Scan for the cell matching the given text and deliver its [X, Y] coordinate at center. 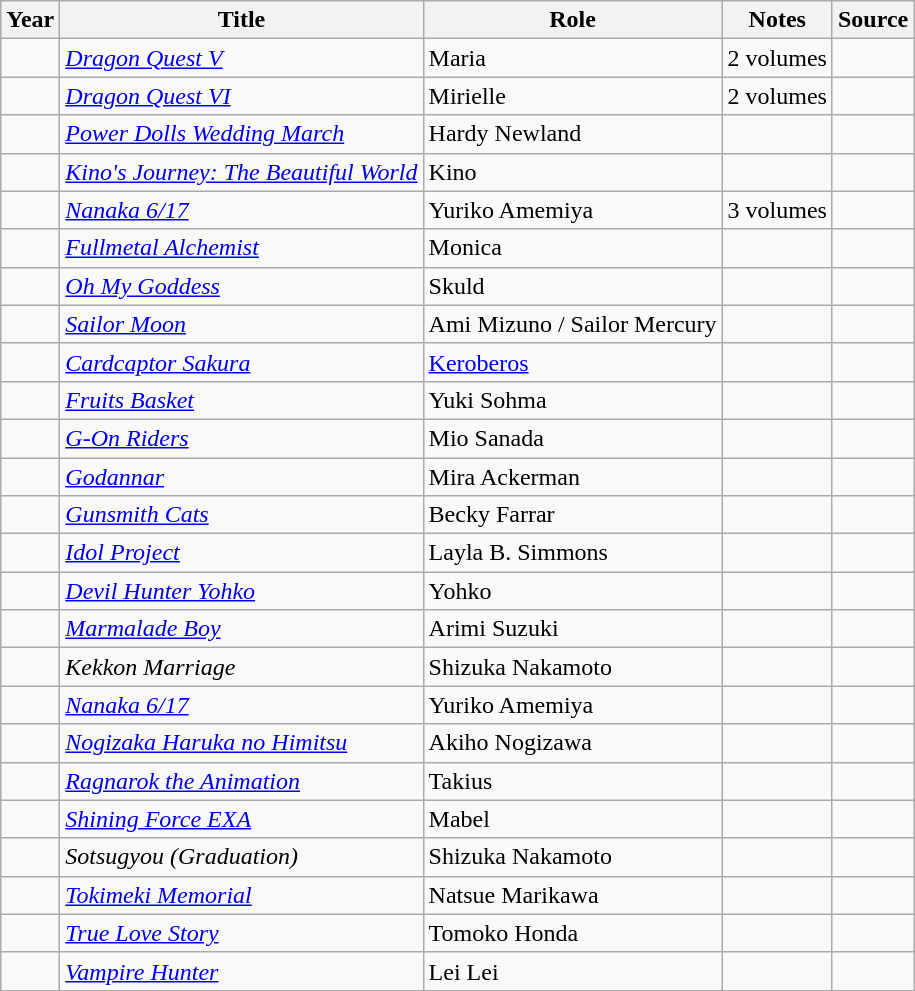
Title [242, 20]
Dragon Quest V [242, 58]
Marmalade Boy [242, 629]
Sailor Moon [242, 324]
Oh My Goddess [242, 286]
Kekkon Marriage [242, 667]
Nogizaka Haruka no Himitsu [242, 743]
Gunsmith Cats [242, 515]
Monica [572, 248]
Fullmetal Alchemist [242, 248]
Dragon Quest VI [242, 96]
Sotsugyou (Graduation) [242, 857]
Ami Mizuno / Sailor Mercury [572, 324]
Ragnarok the Animation [242, 781]
3 volumes [777, 210]
Hardy Newland [572, 134]
G-On Riders [242, 438]
Lei Lei [572, 971]
Role [572, 20]
Mira Ackerman [572, 477]
Vampire Hunter [242, 971]
Idol Project [242, 553]
Year [30, 20]
Notes [777, 20]
Fruits Basket [242, 400]
Mirielle [572, 96]
True Love Story [242, 933]
Devil Hunter Yohko [242, 591]
Takius [572, 781]
Arimi Suzuki [572, 629]
Tokimeki Memorial [242, 895]
Skuld [572, 286]
Tomoko Honda [572, 933]
Mio Sanada [572, 438]
Kino's Journey: The Beautiful World [242, 172]
Source [872, 20]
Yohko [572, 591]
Layla B. Simmons [572, 553]
Shining Force EXA [242, 819]
Godannar [242, 477]
Natsue Marikawa [572, 895]
Mabel [572, 819]
Kino [572, 172]
Maria [572, 58]
Cardcaptor Sakura [242, 362]
Becky Farrar [572, 515]
Yuki Sohma [572, 400]
Akiho Nogizawa [572, 743]
Keroberos [572, 362]
Power Dolls Wedding March [242, 134]
